Capture the cell that displays the provided text and extract its [X, Y] central coordinate. 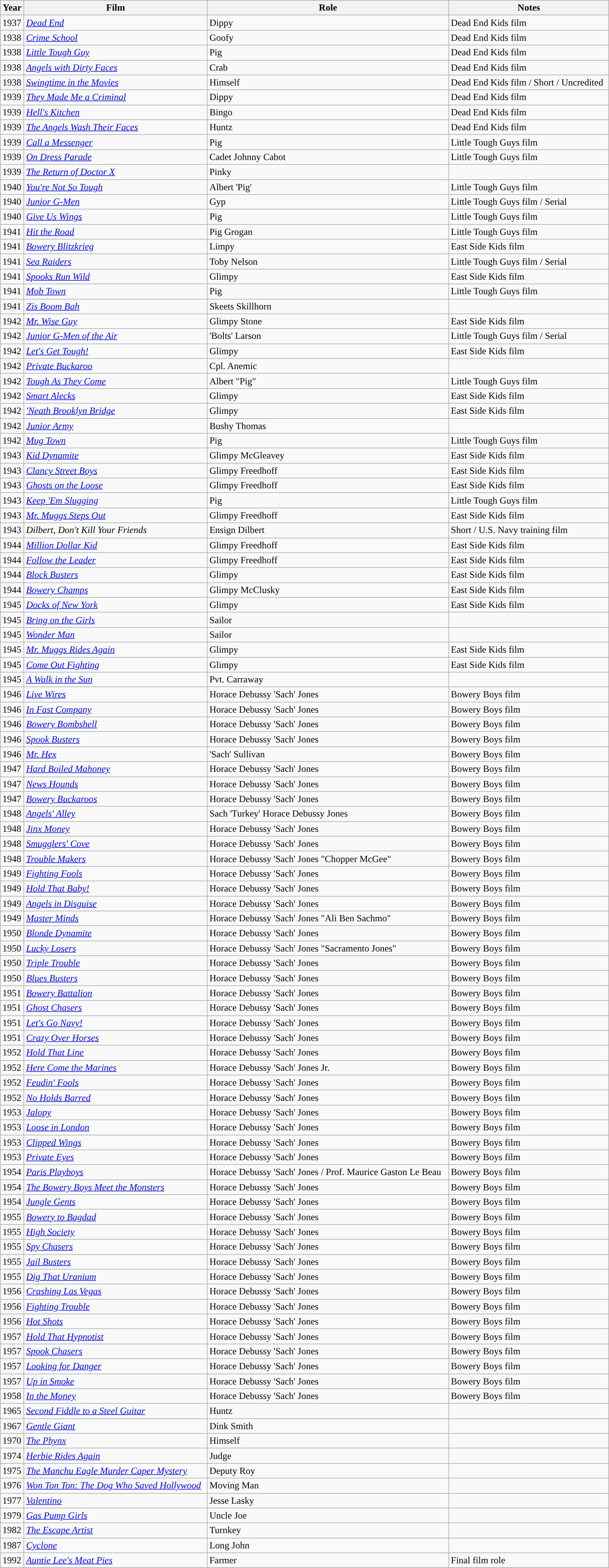
Pinky [328, 172]
Short / U.S. Navy training film [529, 530]
Bowery Champs [116, 590]
Herbie Rides Again [116, 1456]
Mr. Hex [116, 754]
Crazy Over Horses [116, 1038]
Skeets Skillhorn [328, 306]
Crime School [116, 38]
Albert 'Pig' [328, 187]
The Manchu Eagle Murder Caper Mystery [116, 1471]
Gyp [328, 202]
Cpl. Anemic [328, 366]
Turnkey [328, 1530]
In the Money [116, 1396]
Sach 'Turkey' Horace Debussy Jones [328, 814]
Final film role [529, 1560]
Crab [328, 67]
Hold That Baby! [116, 888]
Trouble Makers [116, 859]
Judge [328, 1456]
Pig Grogan [328, 232]
Deputy Roy [328, 1471]
Horace Debussy 'Sach' Jones / Prof. Maurice Gaston Le Beau [328, 1172]
Bowery to Bagdad [116, 1217]
Mr. Muggs Rides Again [116, 649]
Jinx Money [116, 829]
Hard Boiled Mahoney [116, 769]
Goofy [328, 38]
In Fast Company [116, 709]
They Made Me a Criminal [116, 97]
Uncle Joe [328, 1515]
The Phynx [116, 1441]
Come Out Fighting [116, 665]
Clipped Wings [116, 1142]
Second Fiddle to a Steel Guitar [116, 1411]
Junior G-Men of the Air [116, 336]
Hold That Line [116, 1053]
Live Wires [116, 695]
Cadet Johnny Cabot [328, 157]
1967 [12, 1426]
Master Minds [116, 919]
Block Busters [116, 575]
Ghost Chasers [116, 1008]
Wonder Man [116, 635]
A Walk in the Sun [116, 680]
Smart Alecks [116, 396]
Jalopy [116, 1112]
Docks of New York [116, 605]
Year [12, 8]
Dilbert, Don't Kill Your Friends [116, 530]
Role [328, 8]
High Society [116, 1232]
Won Ton Ton: The Dog Who Saved Hollywood [116, 1486]
1975 [12, 1471]
Mr. Muggs Steps Out [116, 515]
The Escape Artist [116, 1530]
Bushy Thomas [328, 426]
1970 [12, 1441]
Bowery Bombshell [116, 724]
Spy Chasers [116, 1247]
Bowery Blitzkrieg [116, 247]
Pvt. Carraway [328, 680]
Moving Man [328, 1486]
Bowery Battalion [116, 993]
Hell's Kitchen [116, 112]
Bingo [328, 112]
Albert "Pig" [328, 381]
Crashing Las Vegas [116, 1292]
No Holds Barred [116, 1097]
1958 [12, 1396]
Smugglers' Cove [116, 844]
Angels' Alley [116, 814]
Sea Raiders [116, 262]
Cyclone [116, 1545]
Dead End [116, 23]
Bring on the Girls [116, 620]
Film [116, 8]
1974 [12, 1456]
Tough As They Come [116, 381]
Limpy [328, 247]
Million Dollar Kid [116, 545]
1987 [12, 1545]
Angels in Disguise [116, 903]
Clancy Street Boys [116, 471]
Horace Debussy 'Sach' Jones "Chopper McGee" [328, 859]
Hot Shots [116, 1321]
Horace Debussy 'Sach' Jones "Sacramento Jones" [328, 948]
Mug Town [116, 441]
Looking for Danger [116, 1366]
Swingtime in the Movies [116, 82]
Junior G-Men [116, 202]
Horace Debussy 'Sach' Jones Jr. [328, 1068]
Paris Playboys [116, 1172]
Spook Busters [116, 739]
Bowery Buckaroos [116, 799]
Triple Trouble [116, 963]
News Hounds [116, 784]
'Bolts' Larson [328, 336]
Valentino [116, 1501]
Private Buckaroo [116, 366]
The Return of Doctor X [116, 172]
Ghosts on the Loose [116, 486]
The Angels Wash Their Faces [116, 127]
Gentle Giant [116, 1426]
Lucky Losers [116, 948]
Glimpy McGleavey [328, 456]
Let's Get Tough! [116, 351]
Let's Go Navy! [116, 1023]
Jesse Lasky [328, 1501]
1979 [12, 1515]
Follow the Leader [116, 560]
Private Eyes [116, 1157]
Notes [529, 8]
'Sach' Sullivan [328, 754]
Up in Smoke [116, 1381]
1992 [12, 1560]
Mr. Wise Guy [116, 321]
Here Come the Marines [116, 1068]
Toby Nelson [328, 262]
Spook Chasers [116, 1351]
Glimpy McClusky [328, 590]
Junior Army [116, 426]
Hold That Hypnotist [116, 1336]
On Dress Parade [116, 157]
Zis Boom Bah [116, 306]
Glimpy Stone [328, 321]
Loose in London [116, 1127]
Kid Dynamite [116, 456]
Mob Town [116, 291]
'Neath Brooklyn Bridge [116, 411]
You're Not So Tough [116, 187]
Blonde Dynamite [116, 933]
Horace Debussy 'Sach' Jones "Ali Ben Sachmo" [328, 919]
1965 [12, 1411]
1937 [12, 23]
Blues Busters [116, 978]
Hit the Road [116, 232]
Give Us Wings [116, 217]
Call a Messenger [116, 142]
Auntie Lee's Meat Pies [116, 1560]
Dig That Uranium [116, 1277]
Fighting Fools [116, 873]
1976 [12, 1486]
Gas Pump Girls [116, 1515]
Dink Smith [328, 1426]
Long John [328, 1545]
Angels with Dirty Faces [116, 67]
Dead End Kids film / Short / Uncredited [529, 82]
1982 [12, 1530]
Jail Busters [116, 1262]
The Bowery Boys Meet the Monsters [116, 1187]
1977 [12, 1501]
Ensign Dilbert [328, 530]
Jungle Gents [116, 1202]
Fighting Trouble [116, 1306]
Little Tough Guy [116, 53]
Keep 'Em Slugging [116, 500]
Farmer [328, 1560]
Spooks Run Wild [116, 276]
Feudin' Fools [116, 1082]
